Detect which cell encompasses the target text, then output its (X, Y) center coordinate. 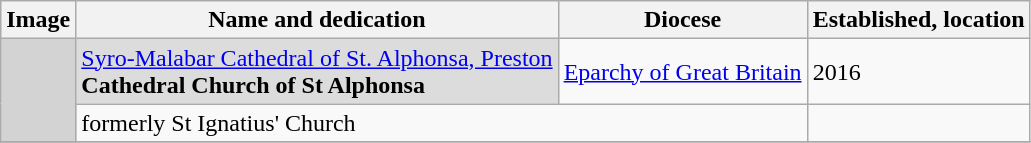
formerly St Ignatius' Church (442, 123)
Syro-Malabar Cathedral of St. Alphonsa, PrestonCathedral Church of St Alphonsa (317, 72)
Name and dedication (317, 20)
Eparchy of Great Britain (682, 72)
Diocese (682, 20)
Established, location (918, 20)
Image (38, 20)
2016 (918, 72)
